Search for the cell housing the specified text and yield its [X, Y] center coordinate. 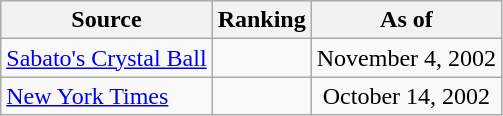
Sabato's Crystal Ball [106, 58]
November 4, 2002 [406, 58]
October 14, 2002 [406, 96]
As of [406, 20]
Source [106, 20]
New York Times [106, 96]
Ranking [262, 20]
